Provide the (x, y) coordinate of the cell's center where the given text is located.  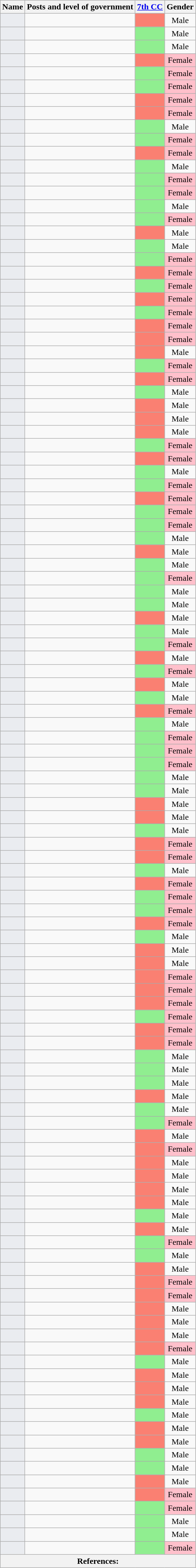
References: (98, 1561)
Gender (180, 7)
7th CC (150, 7)
Name (13, 7)
Posts and level of government (80, 7)
